Locate the cell with the specified text and output its (x, y) center coordinate. 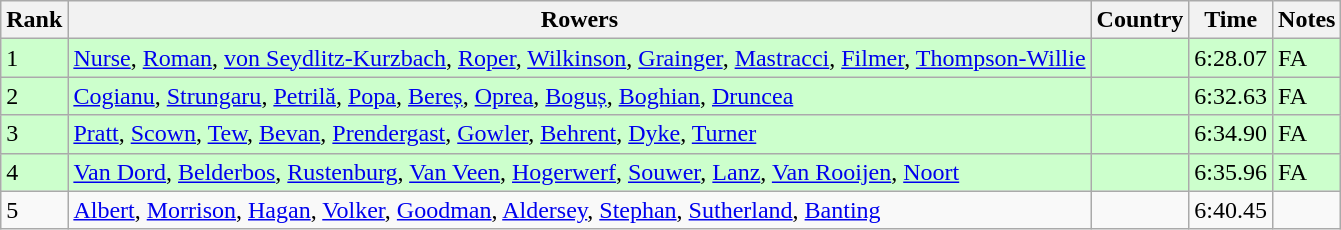
Country (1140, 20)
Time (1231, 20)
5 (34, 210)
Pratt, Scown, Tew, Bevan, Prendergast, Gowler, Behrent, Dyke, Turner (580, 134)
Van Dord, Belderbos, Rustenburg, Van Veen, Hogerwerf, Souwer, Lanz, Van Rooijen, Noort (580, 172)
Nurse, Roman, von Seydlitz-Kurzbach, Roper, Wilkinson, Grainger, Mastracci, Filmer, Thompson-Willie (580, 58)
Cogianu, Strungaru, Petrilă, Popa, Bereș, Oprea, Boguș, Boghian, Druncea (580, 96)
6:28.07 (1231, 58)
4 (34, 172)
1 (34, 58)
6:35.96 (1231, 172)
6:40.45 (1231, 210)
Rank (34, 20)
3 (34, 134)
Albert, Morrison, Hagan, Volker, Goodman, Aldersey, Stephan, Sutherland, Banting (580, 210)
6:34.90 (1231, 134)
Rowers (580, 20)
Notes (1307, 20)
6:32.63 (1231, 96)
2 (34, 96)
